Detect which cell encompasses the target text, then output its (X, Y) center coordinate. 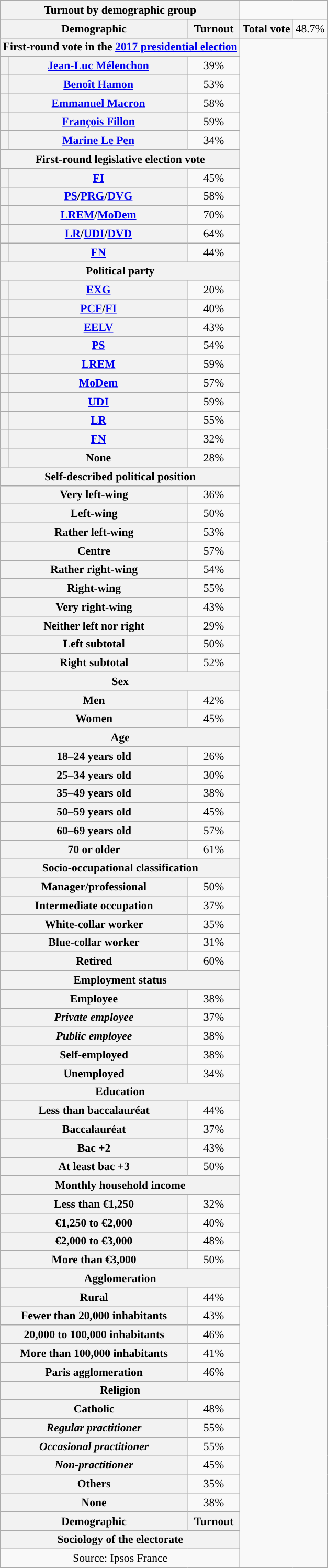
Bac +2 (94, 1148)
PCF/FI (98, 308)
31% (213, 943)
39% (213, 66)
Sociology of the electorate (120, 1540)
41% (213, 1353)
Employee (94, 999)
PS (98, 346)
Non-practitioner (94, 1465)
PS/PRG/DVG (98, 196)
Source: Ipsos France (120, 1559)
70 or older (94, 849)
Fewer than 20,000 inhabitants (94, 1316)
Benoît Hamon (98, 85)
Age (120, 738)
18–24 years old (94, 756)
70% (213, 215)
Left subtotal (94, 644)
Manager/professional (94, 887)
20% (213, 290)
Right subtotal (94, 663)
Monthly household income (120, 1186)
Occasional practitioner (94, 1446)
Private employee (94, 1018)
EELV (98, 327)
Public employee (94, 1036)
61% (213, 849)
50–59 years old (94, 812)
Catholic (94, 1409)
Less than baccalauréat (94, 1111)
64% (213, 234)
Rather right-wing (94, 570)
Very right-wing (94, 607)
More than 100,000 inhabitants (94, 1353)
François Fillon (98, 122)
At least bac +3 (94, 1167)
35–49 years old (94, 793)
First-round legislative election vote (120, 159)
Religion (120, 1390)
Retired (94, 962)
EXG (98, 290)
Socio-occupational classification (120, 868)
42% (213, 700)
Regular practitioner (94, 1428)
26% (213, 756)
Women (94, 719)
28% (213, 458)
Men (94, 700)
Rural (94, 1297)
LREM/MoDem (98, 215)
Sex (120, 682)
30% (213, 775)
60–69 years old (94, 831)
Education (120, 1092)
Rather left-wing (94, 533)
Marine Le Pen (98, 141)
36% (213, 495)
Paris agglomeration (94, 1372)
UDI (98, 402)
LR (98, 421)
48.7% (310, 29)
Political party (120, 271)
Agglomeration (120, 1279)
Left-wing (94, 514)
Emmanuel Macron (98, 103)
Self-employed (94, 1055)
LREM (98, 365)
Intermediate occupation (94, 906)
20,000 to 100,000 inhabitants (94, 1335)
€2,000 to €3,000 (94, 1241)
29% (213, 626)
Neither left nor right (94, 626)
Very left-wing (94, 495)
€1,250 to €2,000 (94, 1223)
First-round vote in the 2017 presidential election (120, 47)
25–34 years old (94, 775)
Right-wing (94, 589)
Centre (94, 551)
Unemployed (94, 1074)
Less than €1,250 (94, 1204)
Jean-Luc Mélenchon (98, 66)
White-collar worker (94, 924)
More than €3,000 (94, 1260)
60% (213, 962)
MoDem (98, 383)
Employment status (120, 980)
Self-described political position (120, 477)
Blue-collar worker (94, 943)
Others (94, 1484)
FI (98, 178)
LR/UDI/DVD (98, 234)
Baccalauréat (94, 1130)
52% (213, 663)
Total vote (267, 29)
Turnout by demographic group (120, 10)
